Return [x, y] of the center of cell containing provided text 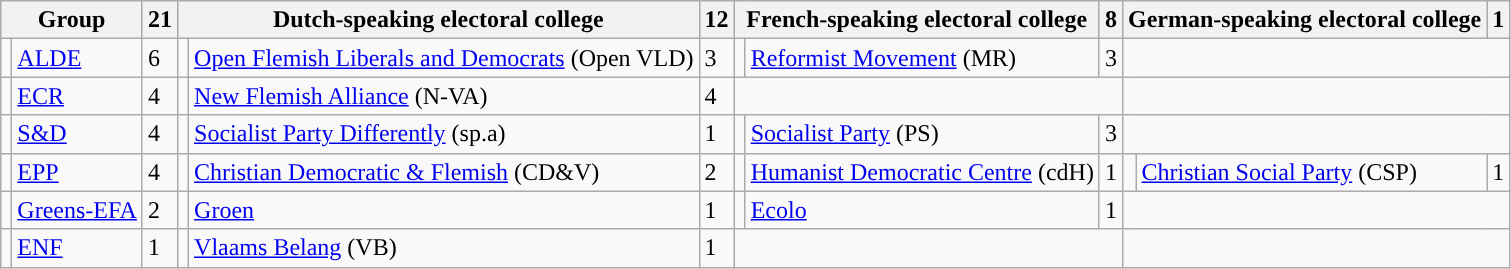
Reformist Movement (MR) [922, 58]
Open Flemish Liberals and Democrats (Open VLD) [444, 58]
Ecolo [922, 210]
21 [160, 20]
Christian Social Party (CSP) [1312, 172]
Christian Democratic & Flemish (CD&V) [444, 172]
German-speaking electoral college [1304, 20]
Group [72, 20]
Vlaams Belang (VB) [444, 248]
Socialist Party (PS) [922, 134]
Groen [444, 210]
EPP [78, 172]
12 [716, 20]
Dutch-speaking electoral college [438, 20]
New Flemish Alliance (N-VA) [444, 96]
ALDE [78, 58]
Greens-EFA [78, 210]
Humanist Democratic Centre (cdH) [922, 172]
French-speaking electoral college [916, 20]
Socialist Party Differently (sp.a) [444, 134]
ENF [78, 248]
6 [160, 58]
ECR [78, 96]
8 [1110, 20]
S&D [78, 134]
